Find where the given text appears and provide that cell's center as [x, y] coordinate. 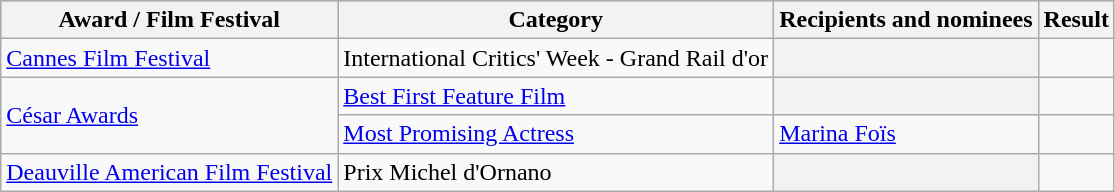
Recipients and nominees [906, 20]
International Critics' Week - Grand Rail d'or [556, 58]
Cannes Film Festival [170, 58]
Deauville American Film Festival [170, 172]
Marina Foïs [906, 134]
Award / Film Festival [170, 20]
Best First Feature Film [556, 96]
César Awards [170, 115]
Result [1076, 20]
Prix Michel d'Ornano [556, 172]
Most Promising Actress [556, 134]
Category [556, 20]
